Return [X, Y] of the center of cell containing provided text 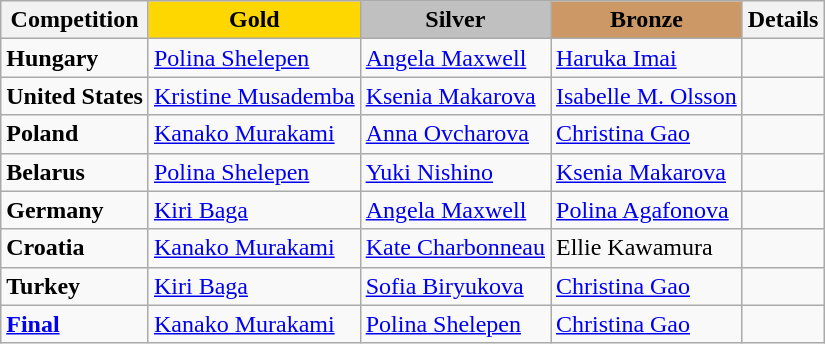
Turkey [75, 286]
Yuki Nishino [455, 172]
Hungary [75, 58]
Silver [455, 20]
Competition [75, 20]
Belarus [75, 172]
Gold [254, 20]
Sofia Biryukova [455, 286]
Isabelle M. Olsson [646, 96]
Haruka Imai [646, 58]
Croatia [75, 248]
Final [75, 324]
Polina Agafonova [646, 210]
United States [75, 96]
Details [783, 20]
Ellie Kawamura [646, 248]
Kristine Musademba [254, 96]
Kate Charbonneau [455, 248]
Germany [75, 210]
Bronze [646, 20]
Poland [75, 134]
Anna Ovcharova [455, 134]
